Find where the given text appears and provide that cell's center as [x, y] coordinate. 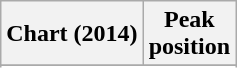
Peakposition [189, 34]
Chart (2014) [72, 34]
